Return (x, y) of the center of cell containing provided text 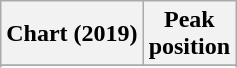
Chart (2019) (72, 34)
Peakposition (189, 34)
